Output the (x, y) coordinate of the center of the cell containing the given text.  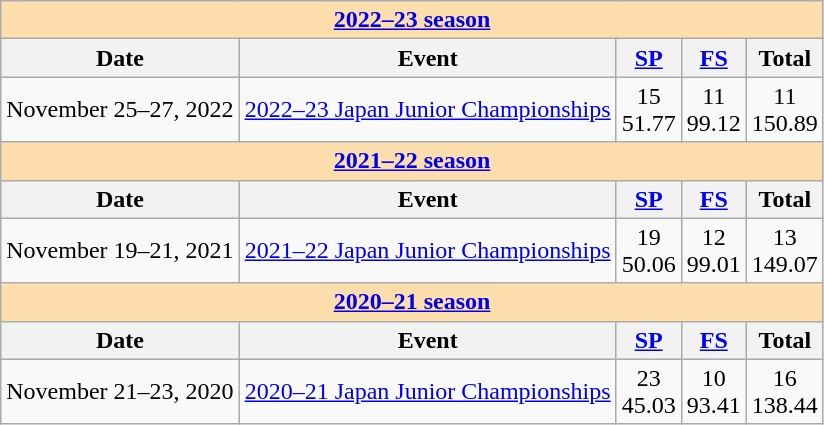
11 99.12 (714, 110)
2022–23 Japan Junior Championships (428, 110)
10 93.41 (714, 392)
November 25–27, 2022 (120, 110)
2021–22 season (412, 161)
2020–21 season (412, 302)
19 50.06 (648, 250)
November 21–23, 2020 (120, 392)
23 45.03 (648, 392)
15 51.77 (648, 110)
13 149.07 (784, 250)
2022–23 season (412, 20)
2020–21 Japan Junior Championships (428, 392)
11 150.89 (784, 110)
2021–22 Japan Junior Championships (428, 250)
November 19–21, 2021 (120, 250)
12 99.01 (714, 250)
16 138.44 (784, 392)
